Capture the cell that displays the provided text and extract its [X, Y] central coordinate. 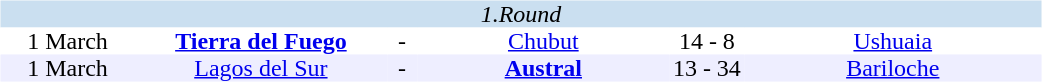
Chubut [544, 42]
13 - 34 [707, 68]
14 - 8 [707, 42]
Ushuaia [892, 42]
Austral [544, 68]
Bariloche [892, 68]
Tierra del Fuego [262, 42]
1.Round [520, 14]
Lagos del Sur [262, 68]
